Pinpoint the cell where the given text exists, returning its (x, y) midpoint coordinate. 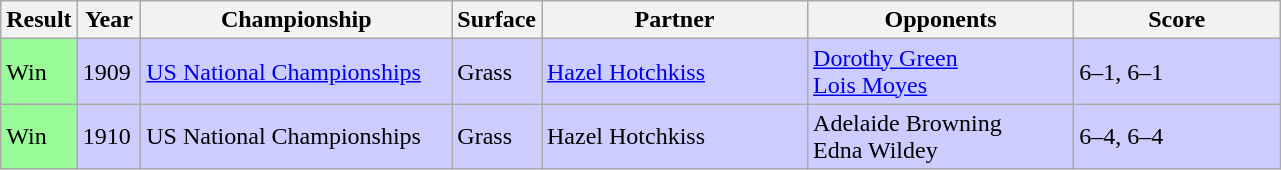
Championship (296, 20)
1909 (109, 72)
Adelaide Browning Edna Wildey (941, 136)
6–1, 6–1 (1177, 72)
6–4, 6–4 (1177, 136)
Result (39, 20)
Surface (497, 20)
Dorothy Green Lois Moyes (941, 72)
Year (109, 20)
Partner (675, 20)
Score (1177, 20)
1910 (109, 136)
Opponents (941, 20)
